Extract the [x, y] coordinate from the center of the cell holding the provided text.  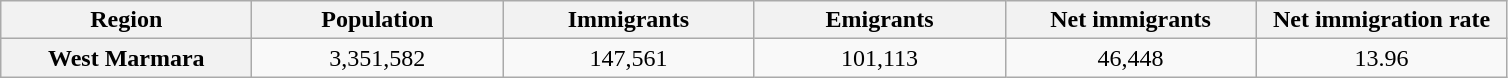
Net immigrants [1130, 20]
Population [378, 20]
46,448 [1130, 58]
147,561 [628, 58]
Region [126, 20]
3,351,582 [378, 58]
Net immigration rate [1382, 20]
101,113 [880, 58]
Emigrants [880, 20]
Immigrants [628, 20]
West Marmara [126, 58]
13.96 [1382, 58]
